Detect which cell encompasses the target text, then output its [x, y] center coordinate. 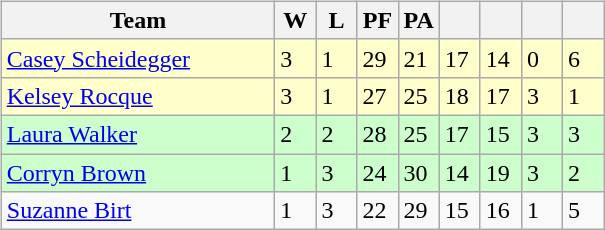
27 [378, 96]
Team [138, 20]
Casey Scheidegger [138, 58]
PA [418, 20]
5 [582, 211]
30 [418, 173]
16 [500, 211]
24 [378, 173]
21 [418, 58]
W [296, 20]
Suzanne Birt [138, 211]
Kelsey Rocque [138, 96]
28 [378, 134]
18 [460, 96]
6 [582, 58]
Laura Walker [138, 134]
19 [500, 173]
0 [542, 58]
L [336, 20]
PF [378, 20]
22 [378, 211]
Corryn Brown [138, 173]
